Identify which cell holds the provided text, then report its (x, y) central coordinate. 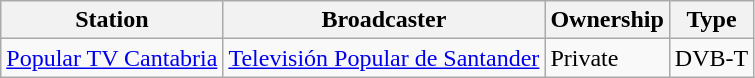
Broadcaster (384, 20)
Ownership (607, 20)
Popular TV Cantabria (112, 58)
Type (711, 20)
Station (112, 20)
Televisión Popular de Santander (384, 58)
Private (607, 58)
DVB-T (711, 58)
